Determine the (X, Y) coordinate at the center of the cell enclosing the given text.  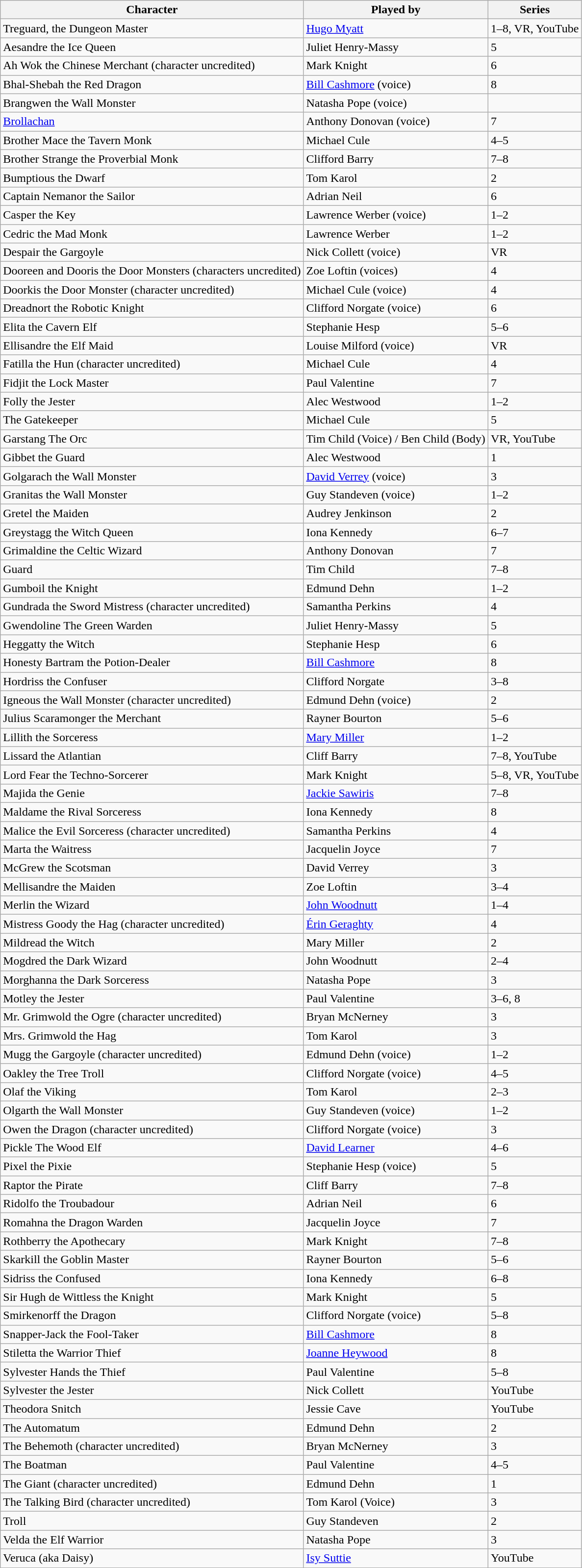
Fatilla the Hun (character uncredited) (152, 364)
Olgarth the Wall Monster (152, 1110)
Honesty Bartram the Potion-Dealer (152, 663)
David Verrey (396, 868)
Lillith the Sorceress (152, 737)
Cedric the Mad Monk (152, 234)
Smirkenorff the Dragon (152, 1316)
Brother Strange the Proverbial Monk (152, 159)
Mellisandre the Maiden (152, 887)
Anthony Donovan (voice) (396, 122)
Clifford Norgate (396, 681)
Mistress Goody the Hag (character uncredited) (152, 924)
Veruca (aka Daisy) (152, 1558)
Motley the Jester (152, 998)
Anthony Donovan (396, 551)
Guy Standeven (396, 1521)
Gretel the Maiden (152, 513)
Michael Cule (voice) (396, 290)
Jessie Cave (396, 1409)
Gumboil the Knight (152, 588)
McGrew the Scotsman (152, 868)
Hordriss the Confuser (152, 681)
Oakley the Tree Troll (152, 1073)
Julius Scaramonger the Merchant (152, 719)
Brollachan (152, 122)
VR, YouTube (534, 439)
Dooreen and Dooris the Door Monsters (characters uncredited) (152, 271)
Folly the Jester (152, 401)
Mogdred the Dark Wizard (152, 961)
1–4 (534, 905)
Isy Suttie (396, 1558)
Joanne Heywood (396, 1353)
Bhal-Shebah the Red Dragon (152, 84)
Despair the Gargoyle (152, 252)
The Behemoth (character uncredited) (152, 1446)
Lawrence Werber (396, 234)
Skarkill the Goblin Master (152, 1260)
Tim Child (396, 570)
Captain Nemanor the Sailor (152, 196)
4–6 (534, 1148)
Tim Child (Voice) / Ben Child (Body) (396, 439)
Elita the Cavern Elf (152, 327)
Louise Milford (voice) (396, 346)
Marta the Waitress (152, 849)
Gwendoline The Green Warden (152, 625)
Casper the Key (152, 215)
3–8 (534, 681)
Garstang The Orc (152, 439)
Aesandre the Ice Queen (152, 47)
Guard (152, 570)
Malice the Evil Sorceress (character uncredited) (152, 831)
Ridolfo the Troubadour (152, 1204)
1–8, VR, YouTube (534, 28)
The Boatman (152, 1465)
Owen the Dragon (character uncredited) (152, 1129)
Gundrada the Sword Mistress (character uncredited) (152, 607)
Played by (396, 10)
Sidriss the Confused (152, 1278)
The Talking Bird (character uncredited) (152, 1502)
Ellisandre the Elf Maid (152, 346)
Jackie Sawiris (396, 793)
2–4 (534, 961)
Raptor the Pirate (152, 1185)
David Learner (396, 1148)
Bumptious the Dwarf (152, 177)
5–8, VR, YouTube (534, 774)
Romahna the Dragon Warden (152, 1222)
Sylvester Hands the Thief (152, 1371)
Sir Hugh de Wittless the Knight (152, 1297)
Dreadnort the Robotic Knight (152, 308)
Érin Geraghty (396, 924)
Nick Collett (396, 1390)
Heggatty the Witch (152, 644)
Doorkis the Door Monster (character uncredited) (152, 290)
Igneous the Wall Monster (character uncredited) (152, 700)
Nick Collett (voice) (396, 252)
Mugg the Gargoyle (character uncredited) (152, 1054)
Mildread the Witch (152, 943)
The Automatum (152, 1428)
Character (152, 10)
Brother Mace the Tavern Monk (152, 140)
Natasha Pope (voice) (396, 103)
Bill Cashmore (voice) (396, 84)
Maldame the Rival Sorceress (152, 812)
The Gatekeeper (152, 420)
Ah Wok the Chinese Merchant (character uncredited) (152, 66)
6–8 (534, 1278)
Greystagg the Witch Queen (152, 532)
Mrs. Grimwold the Hag (152, 1036)
2–3 (534, 1092)
Stiletta the Warrior Thief (152, 1353)
Olaf the Viking (152, 1092)
Gibbet the Guard (152, 457)
Snapper-Jack the Fool-Taker (152, 1334)
Lawrence Werber (voice) (396, 215)
Hugo Myatt (396, 28)
Stephanie Hesp (voice) (396, 1167)
Troll (152, 1521)
Rothberry the Apothecary (152, 1241)
Pickle The Wood Elf (152, 1148)
6–7 (534, 532)
Zoe Loftin (voices) (396, 271)
Pixel the Pixie (152, 1167)
Granitas the Wall Monster (152, 495)
Clifford Barry (396, 159)
Golgarach the Wall Monster (152, 476)
Grimaldine the Celtic Wizard (152, 551)
Majida the Genie (152, 793)
Zoe Loftin (396, 887)
Theodora Snitch (152, 1409)
Audrey Jenkinson (396, 513)
Sylvester the Jester (152, 1390)
The Giant (character uncredited) (152, 1484)
Morghanna the Dark Sorceress (152, 980)
Merlin the Wizard (152, 905)
Lissard the Atlantian (152, 756)
Mr. Grimwold the Ogre (character uncredited) (152, 1017)
3–6, 8 (534, 998)
David Verrey (voice) (396, 476)
Lord Fear the Techno-Sorcerer (152, 774)
3–4 (534, 887)
Series (534, 10)
Fidjit the Lock Master (152, 383)
Brangwen the Wall Monster (152, 103)
7–8, YouTube (534, 756)
Treguard, the Dungeon Master (152, 28)
Tom Karol (Voice) (396, 1502)
Velda the Elf Warrior (152, 1540)
